Detect which cell encompasses the target text, then output its [x, y] center coordinate. 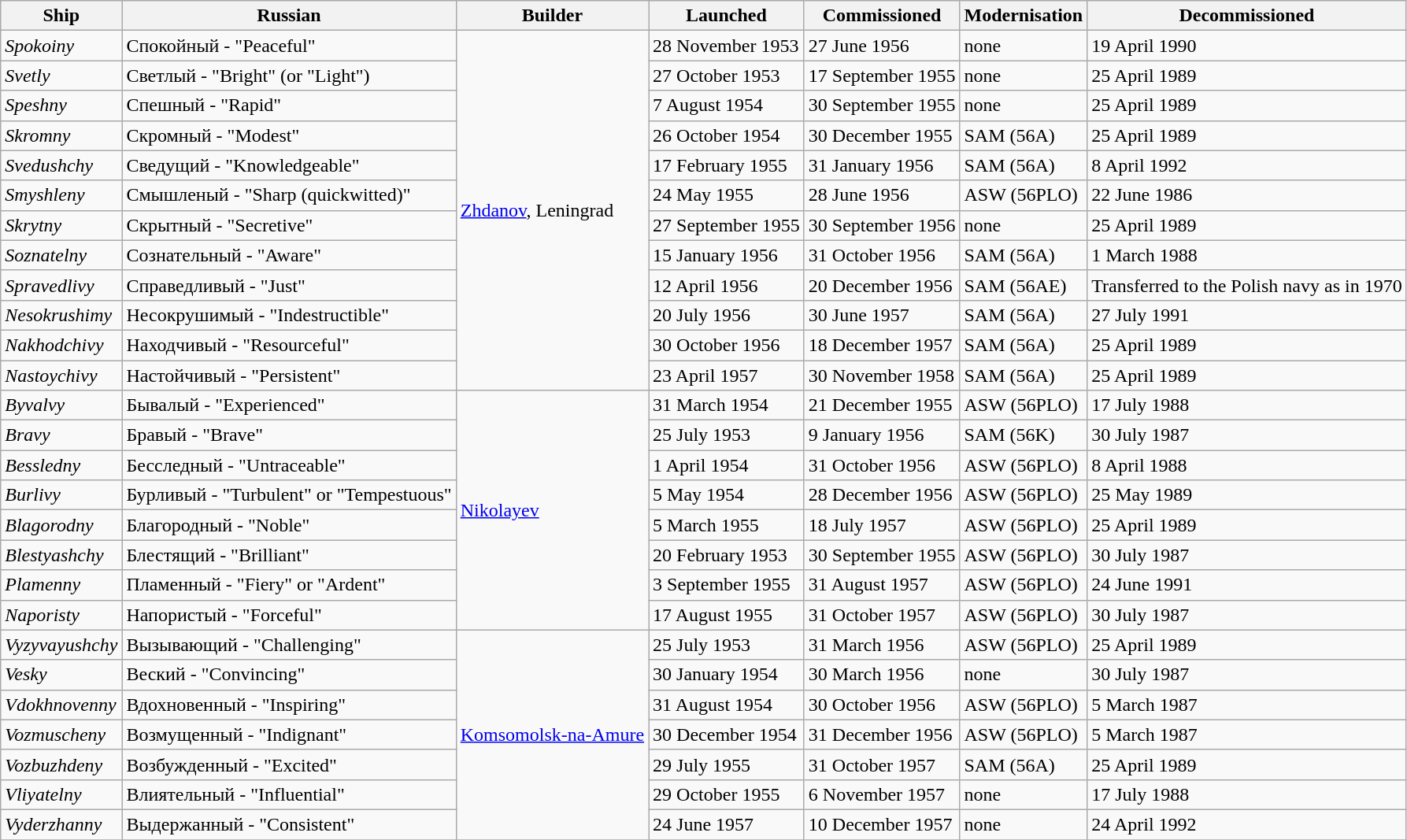
28 November 1953 [727, 46]
30 December 1955 [882, 135]
22 June 1986 [1247, 195]
Vesky [61, 675]
28 December 1956 [882, 495]
Byvalvy [61, 405]
Nesokrushimy [61, 315]
Скромный - "Modest" [289, 135]
17 September 1955 [882, 76]
Bravy [61, 435]
Nakhodchivy [61, 345]
Возбужденный - "Excited" [289, 764]
Transferred to the Polish navy as in 1970 [1247, 285]
Skromny [61, 135]
27 July 1991 [1247, 315]
Spravedlivy [61, 285]
30 March 1956 [882, 675]
17 August 1955 [727, 615]
26 October 1954 [727, 135]
Скрытный - "Secretive" [289, 225]
Burlivy [61, 495]
Naporisty [61, 615]
27 October 1953 [727, 76]
31 August 1954 [727, 705]
Пламенный - "Fiery" or "Ardent" [289, 585]
Бурливый - "Turbulent" or "Tempestuous" [289, 495]
30 September 1956 [882, 225]
18 December 1957 [882, 345]
Благородный - "Noble" [289, 525]
Svedushchy [61, 165]
24 May 1955 [727, 195]
15 January 1956 [727, 255]
18 July 1957 [882, 525]
Сведущий - "Knowledgeable" [289, 165]
Nastoychivy [61, 376]
Возмущенный - "Indignant" [289, 735]
29 July 1955 [727, 764]
1 April 1954 [727, 465]
Vozmuscheny [61, 735]
28 June 1956 [882, 195]
Smyshleny [61, 195]
Blagorodny [61, 525]
Ship [61, 16]
10 December 1957 [882, 824]
24 April 1992 [1247, 824]
12 April 1956 [727, 285]
24 June 1991 [1247, 585]
30 November 1958 [882, 376]
Russian [289, 16]
Zhdanov, Leningrad [552, 211]
Бывалый - "Experienced" [289, 405]
Справедливый - "Just" [289, 285]
19 April 1990 [1247, 46]
9 January 1956 [882, 435]
Сознательный - "Aware" [289, 255]
31 December 1956 [882, 735]
Vdokhnovenny [61, 705]
Влиятельный - "Influential" [289, 794]
Вдохновенный - "Inspiring" [289, 705]
29 October 1955 [727, 794]
20 February 1953 [727, 555]
23 April 1957 [727, 376]
27 June 1956 [882, 46]
Decommissioned [1247, 16]
Напористый - "Forceful" [289, 615]
Спокойный - "Peaceful" [289, 46]
30 January 1954 [727, 675]
Svetly [61, 76]
8 April 1988 [1247, 465]
31 March 1956 [882, 645]
7 August 1954 [727, 105]
Modernisation [1024, 16]
5 May 1954 [727, 495]
30 December 1954 [727, 735]
Blestyashchy [61, 555]
Находчивый - "Resourceful" [289, 345]
30 June 1957 [882, 315]
3 September 1955 [727, 585]
Спешный - "Rapid" [289, 105]
Vozbuzhdeny [61, 764]
Builder [552, 16]
6 November 1957 [882, 794]
20 July 1956 [727, 315]
8 April 1992 [1247, 165]
Speshny [61, 105]
Бесследный - "Untraceable" [289, 465]
Bessledny [61, 465]
Vyzyvayushchy [61, 645]
Несокрушимый - "Indestructible" [289, 315]
27 September 1955 [727, 225]
Выдержанный - "Consistent" [289, 824]
Настойчивый - "Persistent" [289, 376]
Komsomolsk-na-Amure [552, 735]
31 March 1954 [727, 405]
21 December 1955 [882, 405]
20 December 1956 [882, 285]
Nikolayev [552, 510]
17 February 1955 [727, 165]
Блестящий - "Brilliant" [289, 555]
24 June 1957 [727, 824]
Вызывающий - "Challenging" [289, 645]
Launched [727, 16]
31 August 1957 [882, 585]
Spokoiny [61, 46]
Plamenny [61, 585]
Commissioned [882, 16]
Vyderzhanny [61, 824]
Soznatelny [61, 255]
31 January 1956 [882, 165]
SAM (56K) [1024, 435]
5 March 1955 [727, 525]
Skrytny [61, 225]
Vliyatelny [61, 794]
Светлый - "Bright" (or "Light") [289, 76]
Смышленый - "Sharp (quickwitted)" [289, 195]
Бравый - "Brave" [289, 435]
SAM (56AE) [1024, 285]
25 May 1989 [1247, 495]
Веский - "Convincing" [289, 675]
1 March 1988 [1247, 255]
